Provide the [x, y] coordinate of the cell's center where the given text is located.  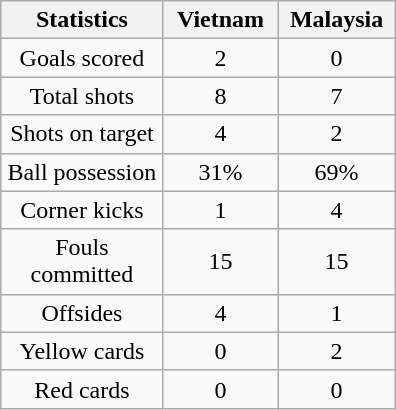
Malaysia [337, 20]
Yellow cards [82, 351]
Statistics [82, 20]
Total shots [82, 96]
Vietnam [220, 20]
8 [220, 96]
31% [220, 172]
7 [337, 96]
Ball possession [82, 172]
69% [337, 172]
Red cards [82, 389]
Goals scored [82, 58]
Offsides [82, 313]
Fouls committed [82, 262]
Shots on target [82, 134]
Corner kicks [82, 210]
